Return the (x, y) coordinate for the center point of the cell that contains the specified text.  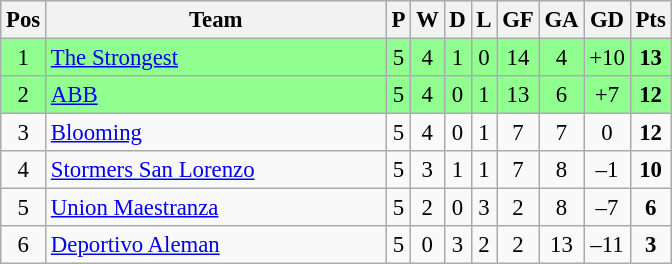
+10 (607, 58)
The Strongest (216, 58)
–11 (607, 245)
Blooming (216, 133)
Pts (650, 20)
10 (650, 170)
14 (518, 58)
D (458, 20)
W (428, 20)
GD (607, 20)
–7 (607, 208)
Union Maestranza (216, 208)
+7 (607, 95)
P (398, 20)
Deportivo Aleman (216, 245)
GF (518, 20)
GA (562, 20)
Team (216, 20)
–1 (607, 170)
L (484, 20)
Pos (24, 20)
ABB (216, 95)
Stormers San Lorenzo (216, 170)
